Return the (X, Y) coordinate for the center point of the cell that contains the specified text.  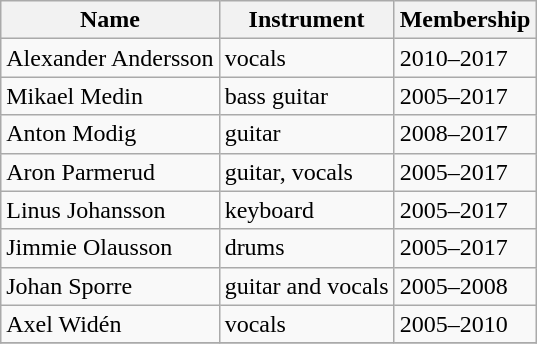
2010–2017 (465, 58)
guitar and vocals (306, 286)
bass guitar (306, 96)
Alexander Andersson (110, 58)
Axel Widén (110, 324)
2008–2017 (465, 134)
Aron Parmerud (110, 172)
Jimmie Olausson (110, 248)
Anton Modig (110, 134)
Linus Johansson (110, 210)
Membership (465, 20)
keyboard (306, 210)
2005–2010 (465, 324)
2005–2008 (465, 286)
Mikael Medin (110, 96)
guitar (306, 134)
Name (110, 20)
drums (306, 248)
Instrument (306, 20)
guitar, vocals (306, 172)
Johan Sporre (110, 286)
